Provide the (x, y) coordinate of the cell's center where the given text is located.  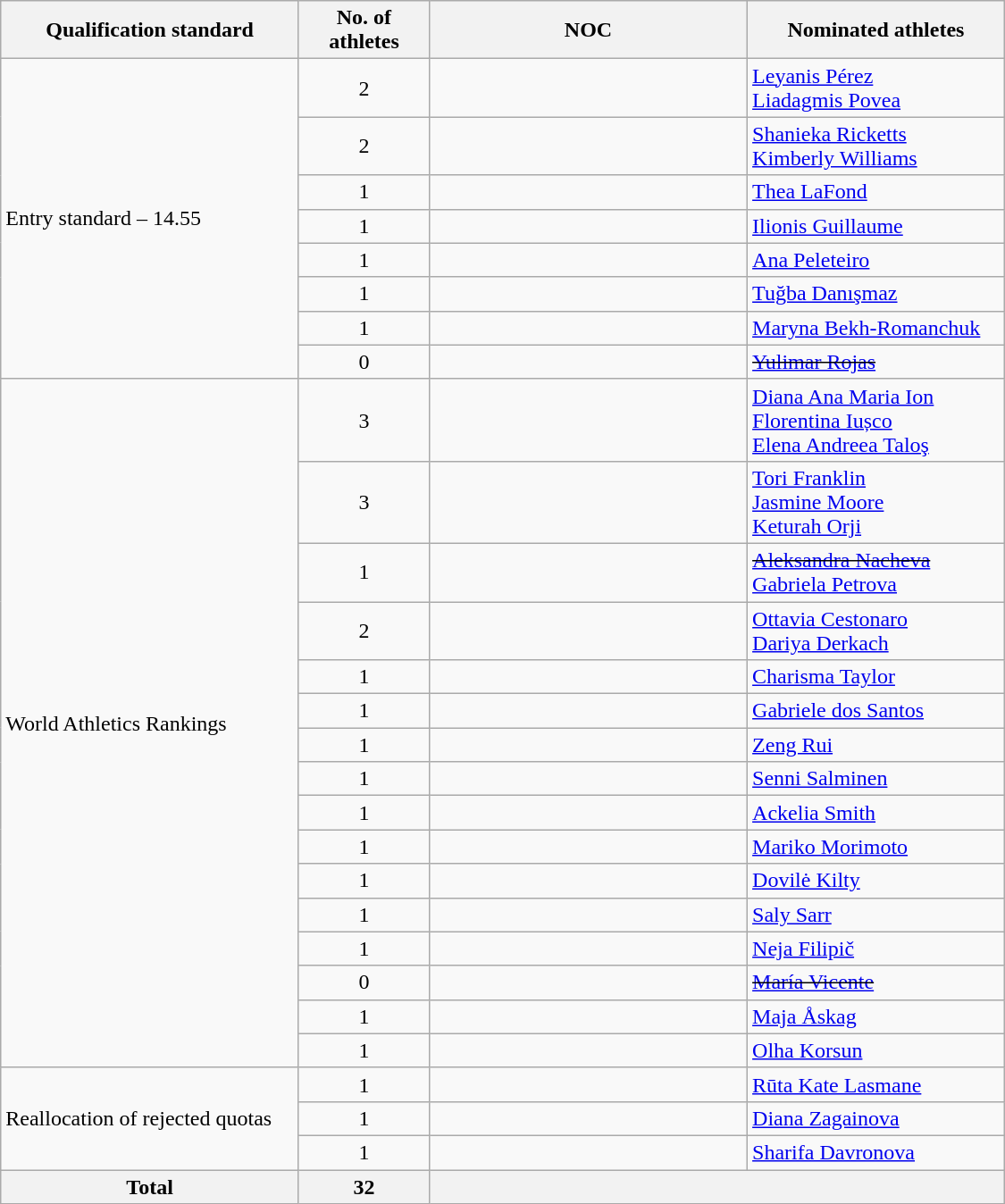
Ottavia CestonaroDariya Derkach (876, 631)
Entry standard – 14.55 (150, 219)
Senni Salminen (876, 779)
32 (364, 1187)
NOC (588, 30)
Rūta Kate Lasmane (876, 1084)
Shanieka RickettsKimberly Williams (876, 146)
Maja Åskag (876, 1016)
Tori FranklinJasmine MooreKeturah Orji (876, 502)
Olha Korsun (876, 1050)
Maryna Bekh-Romanchuk (876, 328)
Zeng Rui (876, 745)
Nominated athletes (876, 30)
No. of athletes (364, 30)
Ackelia Smith (876, 813)
Tuğba Danışmaz (876, 294)
Qualification standard (150, 30)
Neja Filipič (876, 949)
Gabriele dos Santos (876, 711)
Dovilė Kilty (876, 881)
Mariko Morimoto (876, 847)
Diana Zagainova (876, 1118)
Thea LaFond (876, 192)
Leyanis PérezLiadagmis Povea (876, 88)
Sharifa Davronova (876, 1152)
María Vicente (876, 982)
Ana Peleteiro (876, 260)
Charisma Taylor (876, 677)
Total (150, 1187)
Saly Sarr (876, 915)
Reallocation of rejected quotas (150, 1118)
World Athletics Rankings (150, 723)
Aleksandra NachevaGabriela Petrova (876, 572)
Yulimar Rojas (876, 362)
Ilionis Guillaume (876, 226)
Diana Ana Maria IonFlorentina IușcoElena Andreea Taloş (876, 420)
